Find where the given text appears and provide that cell's center as (x, y) coordinate. 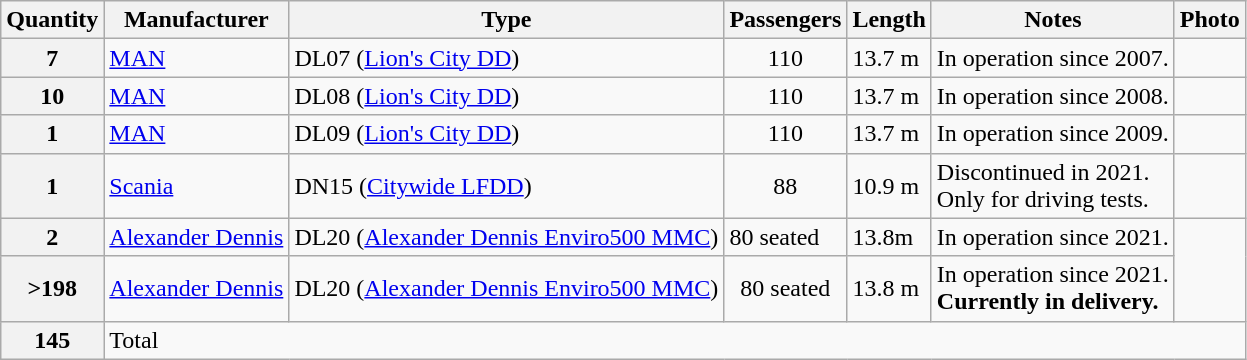
13.8 m (889, 288)
Quantity (52, 20)
10 (52, 96)
>198 (52, 288)
Total (675, 340)
Length (889, 20)
Discontinued in 2021.Only for driving tests. (1052, 186)
DL07 (Lion's City DD) (506, 58)
88 (786, 186)
13.8m (889, 237)
7 (52, 58)
DL09 (Lion's City DD) (506, 134)
2 (52, 237)
In operation since 2021.Currently in delivery. (1052, 288)
In operation since 2008. (1052, 96)
Manufacturer (196, 20)
In operation since 2021. (1052, 237)
DL08 (Lion's City DD) (506, 96)
Photo (1210, 20)
Notes (1052, 20)
DN15 (Citywide LFDD) (506, 186)
In operation since 2009. (1052, 134)
145 (52, 340)
Type (506, 20)
Scania (196, 186)
In operation since 2007. (1052, 58)
10.9 m (889, 186)
Passengers (786, 20)
